Detect which cell encompasses the target text, then output its [X, Y] center coordinate. 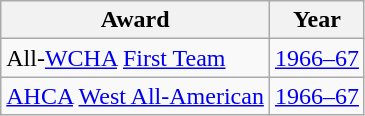
All-WCHA First Team [136, 58]
Award [136, 20]
AHCA West All-American [136, 96]
Year [316, 20]
